Scan for the cell matching the given text and deliver its [X, Y] coordinate at center. 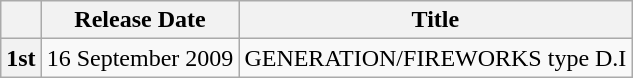
GENERATION/FIREWORKS type D.I [436, 58]
Release Date [140, 20]
16 September 2009 [140, 58]
Title [436, 20]
1st [21, 58]
